Return [X, Y] of the center of cell containing provided text 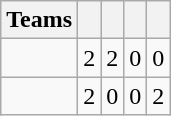
Teams [40, 20]
